Output the [X, Y] coordinate of the center of the cell containing the given text.  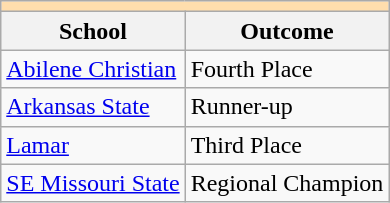
Abilene Christian [93, 69]
SE Missouri State [93, 183]
School [93, 31]
Arkansas State [93, 107]
Lamar [93, 145]
Outcome [287, 31]
Fourth Place [287, 69]
Runner-up [287, 107]
Third Place [287, 145]
Regional Champion [287, 183]
